Identify which cell holds the provided text, then report its [X, Y] central coordinate. 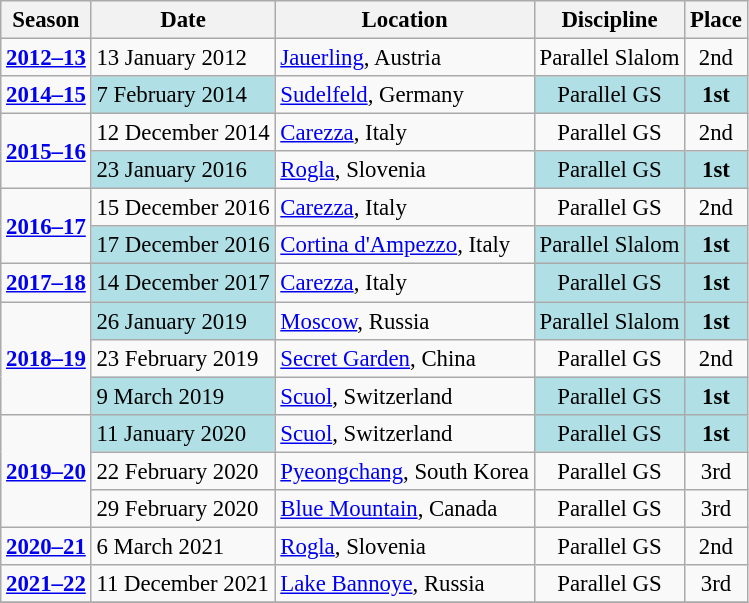
Jauerling, Austria [404, 58]
Location [404, 20]
Lake Bannoye, Russia [404, 584]
17 December 2016 [183, 245]
Pyeongchang, South Korea [404, 471]
2017–18 [46, 283]
Secret Garden, China [404, 358]
2015–16 [46, 152]
23 January 2016 [183, 170]
6 March 2021 [183, 546]
15 December 2016 [183, 208]
2018–19 [46, 358]
Cortina d'Ampezzo, Italy [404, 245]
2014–15 [46, 95]
11 December 2021 [183, 584]
Discipline [609, 20]
Moscow, Russia [404, 321]
Date [183, 20]
9 March 2019 [183, 396]
26 January 2019 [183, 321]
22 February 2020 [183, 471]
Season [46, 20]
13 January 2012 [183, 58]
29 February 2020 [183, 509]
2020–21 [46, 546]
2012–13 [46, 58]
14 December 2017 [183, 283]
Sudelfeld, Germany [404, 95]
2021–22 [46, 584]
11 January 2020 [183, 433]
23 February 2019 [183, 358]
2019–20 [46, 470]
12 December 2014 [183, 133]
7 February 2014 [183, 95]
Place [716, 20]
Blue Mountain, Canada [404, 509]
2016–17 [46, 226]
